From the cell containing the given text, extract its center point as [x, y] coordinate. 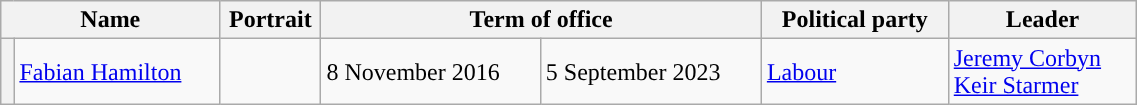
8 November 2016 [430, 72]
Fabian Hamilton [117, 72]
5 September 2023 [650, 72]
Leader [1042, 20]
Labour [854, 72]
Political party [854, 20]
Name [110, 20]
Term of office [541, 20]
Jeremy CorbynKeir Starmer [1042, 72]
Portrait [270, 20]
